For the text-containing cell, return its midpoint in (X, Y) coordinate format. 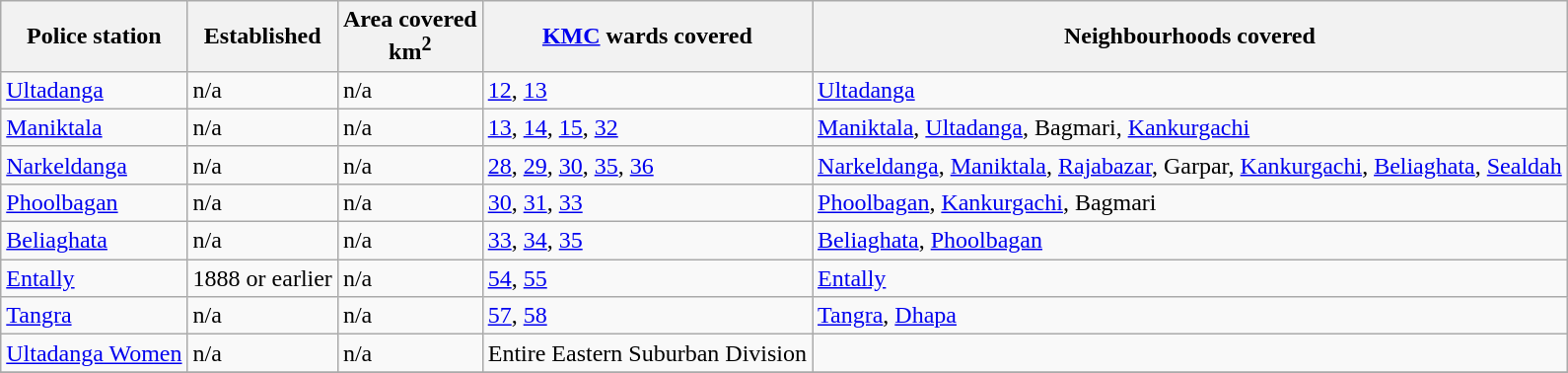
28, 29, 30, 35, 36 (647, 165)
1888 or earlier (262, 278)
33, 34, 35 (647, 241)
Police station (95, 37)
Phoolbagan (95, 202)
Phoolbagan, Kankurgachi, Bagmari (1190, 202)
KMC wards covered (647, 37)
Beliaghata (95, 241)
30, 31, 33 (647, 202)
57, 58 (647, 316)
Tangra (95, 316)
Beliaghata, Phoolbagan (1190, 241)
Neighbourhoods covered (1190, 37)
12, 13 (647, 90)
Area coveredkm2 (410, 37)
Ultadanga Women (95, 353)
Maniktala, Ultadanga, Bagmari, Kankurgachi (1190, 127)
Entire Eastern Suburban Division (647, 353)
Established (262, 37)
Narkeldanga (95, 165)
Narkeldanga, Maniktala, Rajabazar, Garpar, Kankurgachi, Beliaghata, Sealdah (1190, 165)
Maniktala (95, 127)
54, 55 (647, 278)
13, 14, 15, 32 (647, 127)
Tangra, Dhapa (1190, 316)
